Return the [X, Y] coordinate for the center point of the cell that contains the specified text.  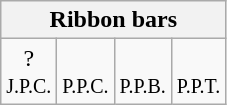
Ribbon bars [114, 20]
P.P.T. [198, 72]
? J.P.C. [29, 72]
P.P.C. [86, 72]
P.P.B. [142, 72]
